From the cell containing the given text, extract its center point as [X, Y] coordinate. 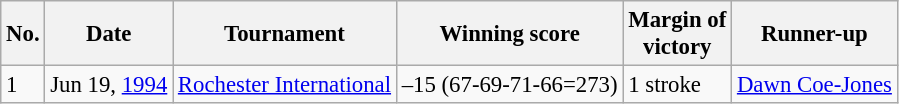
Winning score [510, 34]
Rochester International [285, 85]
Dawn Coe-Jones [815, 85]
1 [23, 85]
–15 (67-69-71-66=273) [510, 85]
Jun 19, 1994 [109, 85]
Runner-up [815, 34]
1 stroke [678, 85]
Margin of victory [678, 34]
No. [23, 34]
Date [109, 34]
Tournament [285, 34]
